Detect which cell encompasses the target text, then output its [X, Y] center coordinate. 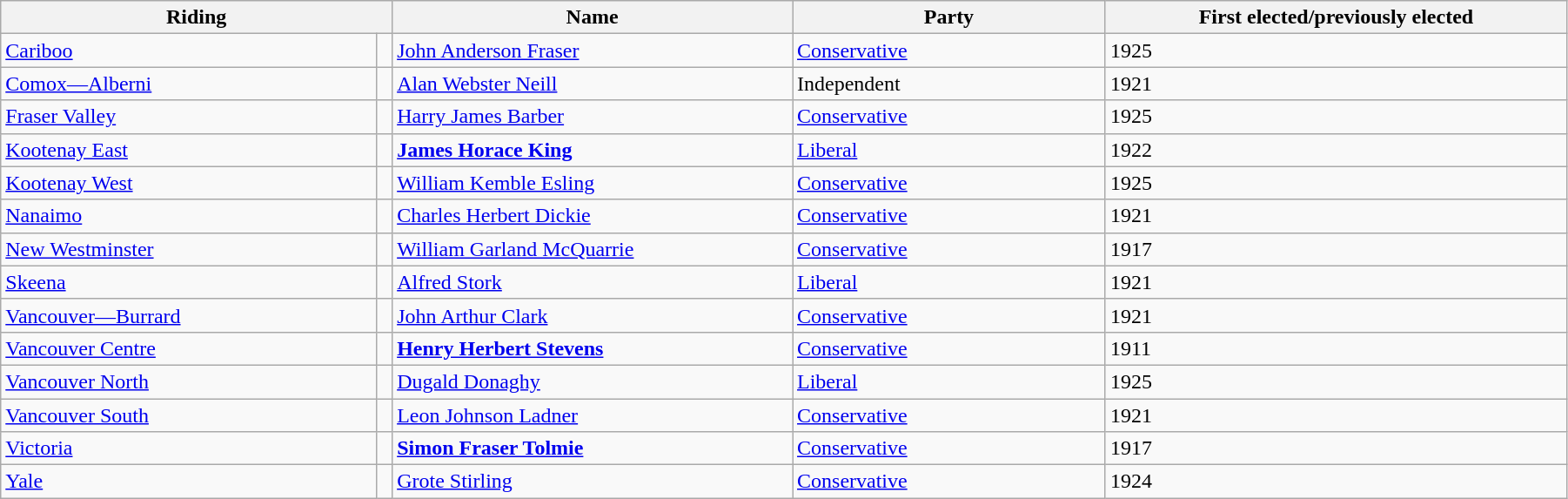
Vancouver North [189, 381]
Fraser Valley [189, 117]
Vancouver—Burrard [189, 315]
James Horace King [593, 150]
John Arthur Clark [593, 315]
Kootenay East [189, 150]
Grote Stirling [593, 482]
Yale [189, 482]
Nanaimo [189, 216]
Leon Johnson Ladner [593, 415]
Alfred Stork [593, 282]
Dugald Donaghy [593, 381]
Cariboo [189, 51]
Independent [948, 84]
Simon Fraser Tolmie [593, 448]
1924 [1336, 482]
John Anderson Fraser [593, 51]
Victoria [189, 448]
Charles Herbert Dickie [593, 216]
Henry Herbert Stevens [593, 348]
Vancouver Centre [189, 348]
1922 [1336, 150]
Harry James Barber [593, 117]
Comox—Alberni [189, 84]
1911 [1336, 348]
Vancouver South [189, 415]
Kootenay West [189, 183]
New Westminster [189, 249]
Riding [197, 17]
Skeena [189, 282]
First elected/previously elected [1336, 17]
Party [948, 17]
Name [593, 17]
William Kemble Esling [593, 183]
Alan Webster Neill [593, 84]
William Garland McQuarrie [593, 249]
